Provide the [X, Y] coordinate of the cell's center where the given text is located.  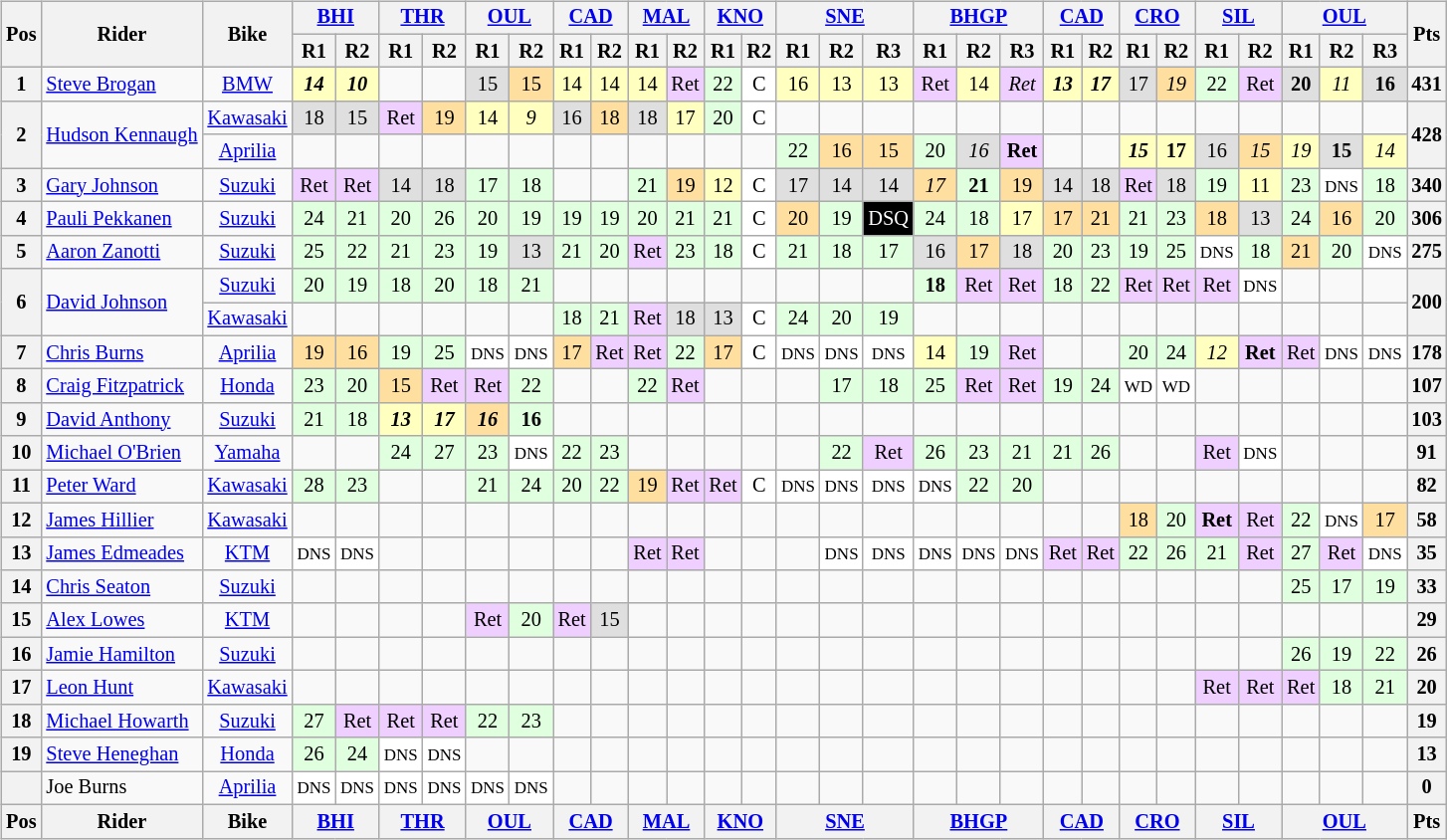
James Hillier [121, 520]
Gary Johnson [121, 185]
Hudson Kennaugh [121, 135]
Joe Burns [121, 788]
1 [21, 85]
Michael O'Brien [121, 453]
James Edmeades [121, 553]
Chris Seaton [121, 587]
82 [1427, 487]
Steve Heneghan [121, 754]
91 [1427, 453]
BMW [247, 85]
Peter Ward [121, 487]
8 [21, 386]
Pauli Pekkanen [121, 219]
0 [1427, 788]
Alex Lowes [121, 620]
431 [1427, 85]
107 [1427, 386]
35 [1427, 553]
340 [1427, 185]
200 [1427, 303]
275 [1427, 252]
28 [314, 487]
Steve Brogan [121, 85]
Aaron Zanotti [121, 252]
Craig Fitzpatrick [121, 386]
4 [21, 219]
103 [1427, 420]
3 [21, 185]
7 [21, 352]
6 [21, 303]
Leon Hunt [121, 688]
DSQ [888, 219]
Yamaha [247, 453]
58 [1427, 520]
Jamie Hamilton [121, 654]
178 [1427, 352]
5 [21, 252]
428 [1427, 135]
33 [1427, 587]
29 [1427, 620]
306 [1427, 219]
2 [21, 135]
Michael Howarth [121, 721]
Chris Burns [121, 352]
David Johnson [121, 303]
David Anthony [121, 420]
